Output the [x, y] coordinate of the center of the cell containing the given text.  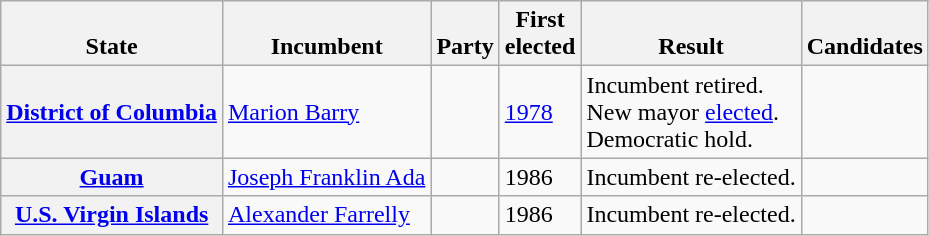
Firstelected [540, 34]
Incumbent [326, 34]
Alexander Farrelly [326, 215]
Candidates [864, 34]
Guam [112, 177]
1978 [540, 112]
State [112, 34]
District of Columbia [112, 112]
Marion Barry [326, 112]
Party [465, 34]
Result [691, 34]
Joseph Franklin Ada [326, 177]
U.S. Virgin Islands [112, 215]
Incumbent retired.New mayor elected.Democratic hold. [691, 112]
